Return the (X, Y) coordinate for the center point of the cell that contains the specified text.  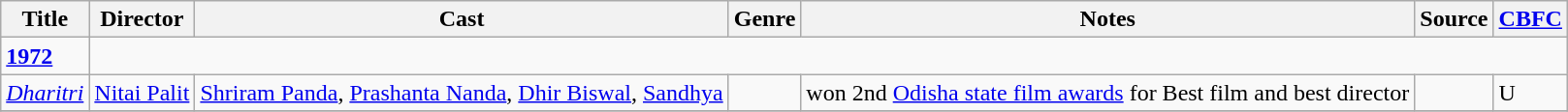
CBFC (1530, 19)
Cast (462, 19)
Dharitri (45, 93)
Director (142, 19)
Shriram Panda, Prashanta Nanda, Dhir Biswal, Sandhya (462, 93)
Title (45, 19)
Genre (764, 19)
U (1530, 93)
Notes (1107, 19)
Source (1455, 19)
won 2nd Odisha state film awards for Best film and best director (1107, 93)
1972 (45, 56)
Nitai Palit (142, 93)
